Scan for the cell matching the given text and deliver its [x, y] coordinate at center. 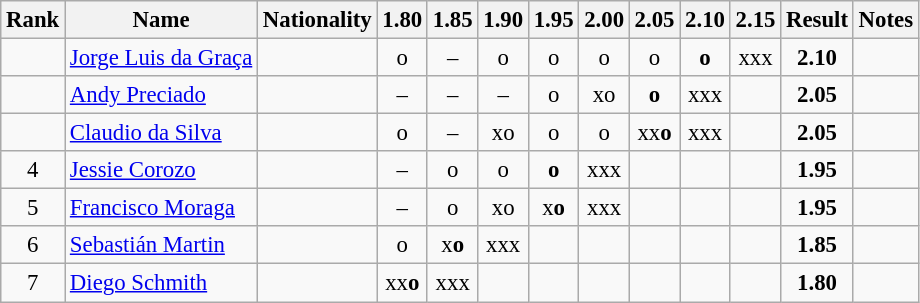
2.00 [604, 20]
4 [33, 170]
1.90 [503, 20]
Francisco Moraga [162, 208]
5 [33, 208]
Andy Preciado [162, 95]
Result [818, 20]
Nationality [318, 20]
Rank [33, 20]
2.15 [755, 20]
7 [33, 283]
Notes [886, 20]
Jessie Corozo [162, 170]
Name [162, 20]
6 [33, 245]
Diego Schmith [162, 283]
Claudio da Silva [162, 133]
Sebastián Martin [162, 245]
Jorge Luis da Graça [162, 58]
